Pinpoint the cell where the given text exists, returning its [x, y] midpoint coordinate. 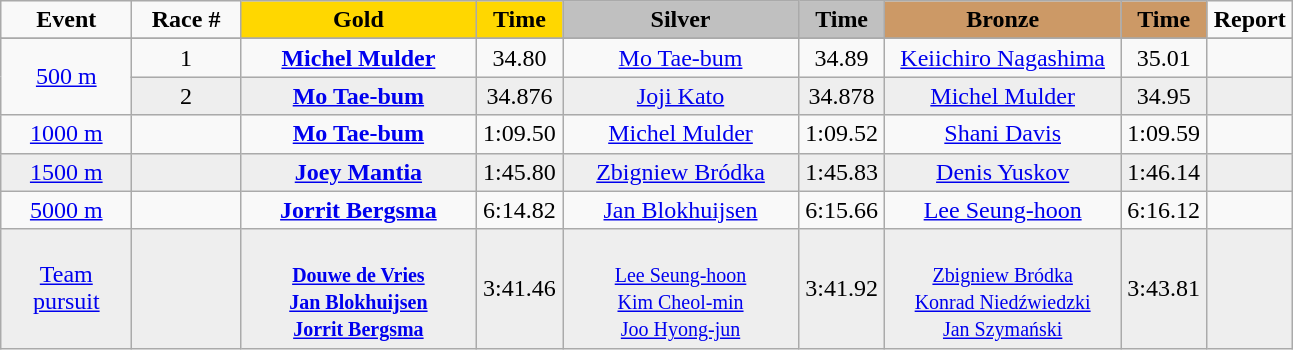
1:45.80 [519, 172]
Lee Seung-hoon [1003, 210]
Joji Kato [680, 96]
Jorrit Bergsma [358, 210]
34.876 [519, 96]
3:41.46 [519, 288]
34.878 [842, 96]
Zbigniew BródkaKonrad NiedźwiedzkiJan Szymański [1003, 288]
6:16.12 [1164, 210]
1:09.52 [842, 134]
Jan Blokhuijsen [680, 210]
1:45.83 [842, 172]
Douwe de VriesJan BlokhuijsenJorrit Bergsma [358, 288]
1500 m [66, 172]
Bronze [1003, 20]
1000 m [66, 134]
Lee Seung-hoonKim Cheol-minJoo Hyong-jun [680, 288]
34.95 [1164, 96]
1:46.14 [1164, 172]
500 m [66, 77]
Gold [358, 20]
Denis Yuskov [1003, 172]
6:15.66 [842, 210]
1:09.59 [1164, 134]
34.80 [519, 58]
Silver [680, 20]
5000 m [66, 210]
3:41.92 [842, 288]
Shani Davis [1003, 134]
Report [1250, 20]
35.01 [1164, 58]
Joey Mantia [358, 172]
34.89 [842, 58]
Event [66, 20]
Keiichiro Nagashima [1003, 58]
Zbigniew Bródka [680, 172]
Team pursuit [66, 288]
1 [186, 58]
3:43.81 [1164, 288]
2 [186, 96]
6:14.82 [519, 210]
1:09.50 [519, 134]
Race # [186, 20]
